For the text-containing cell, return its midpoint in [X, Y] coordinate format. 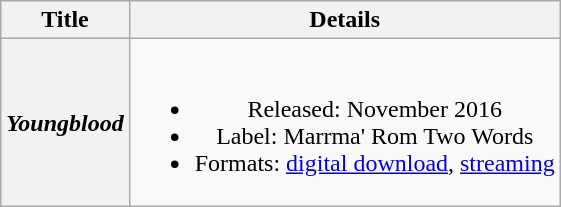
Youngblood [65, 122]
Title [65, 20]
Released: November 2016Label: Marrma' Rom Two WordsFormats: digital download, streaming [344, 122]
Details [344, 20]
